Pinpoint the cell where the given text exists, returning its (x, y) midpoint coordinate. 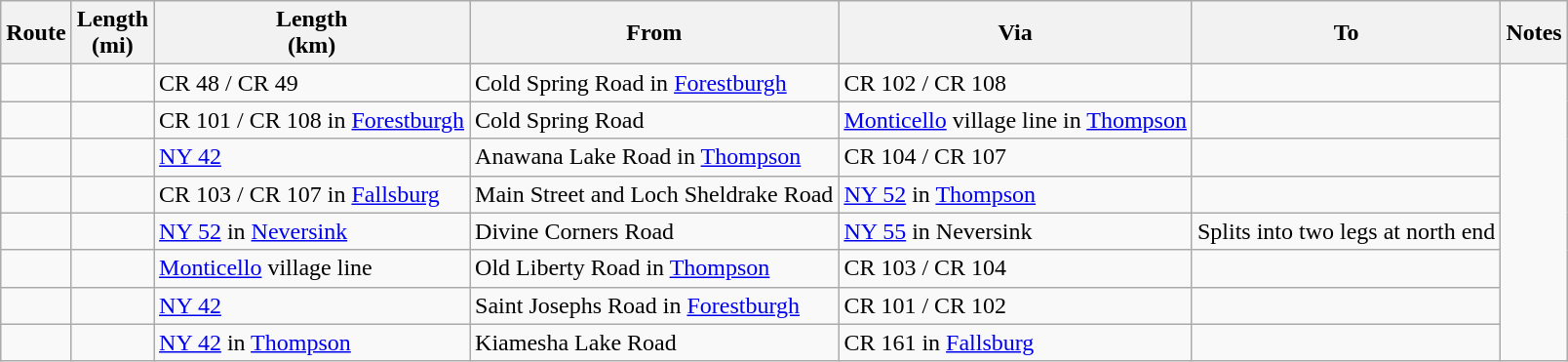
NY 55 in Neversink (1016, 231)
NY 52 in Thompson (1016, 194)
Old Liberty Road in Thompson (654, 268)
From (654, 33)
CR 101 / CR 108 in Forestburgh (312, 120)
CR 102 / CR 108 (1016, 83)
Monticello village line (312, 268)
CR 104 / CR 107 (1016, 157)
Cold Spring Road in Forestburgh (654, 83)
CR 101 / CR 102 (1016, 305)
To (1346, 33)
CR 103 / CR 107 in Fallsburg (312, 194)
NY 52 in Neversink (312, 231)
Saint Josephs Road in Forestburgh (654, 305)
Notes (1534, 33)
CR 161 in Fallsburg (1016, 342)
Monticello village line in Thompson (1016, 120)
Kiamesha Lake Road (654, 342)
Anawana Lake Road in Thompson (654, 157)
Route (36, 33)
Divine Corners Road (654, 231)
Cold Spring Road (654, 120)
Length(mi) (112, 33)
CR 103 / CR 104 (1016, 268)
Length(km) (312, 33)
Splits into two legs at north end (1346, 231)
NY 42 in Thompson (312, 342)
Main Street and Loch Sheldrake Road (654, 194)
Via (1016, 33)
CR 48 / CR 49 (312, 83)
